Pinpoint the cell where the given text exists, returning its (X, Y) midpoint coordinate. 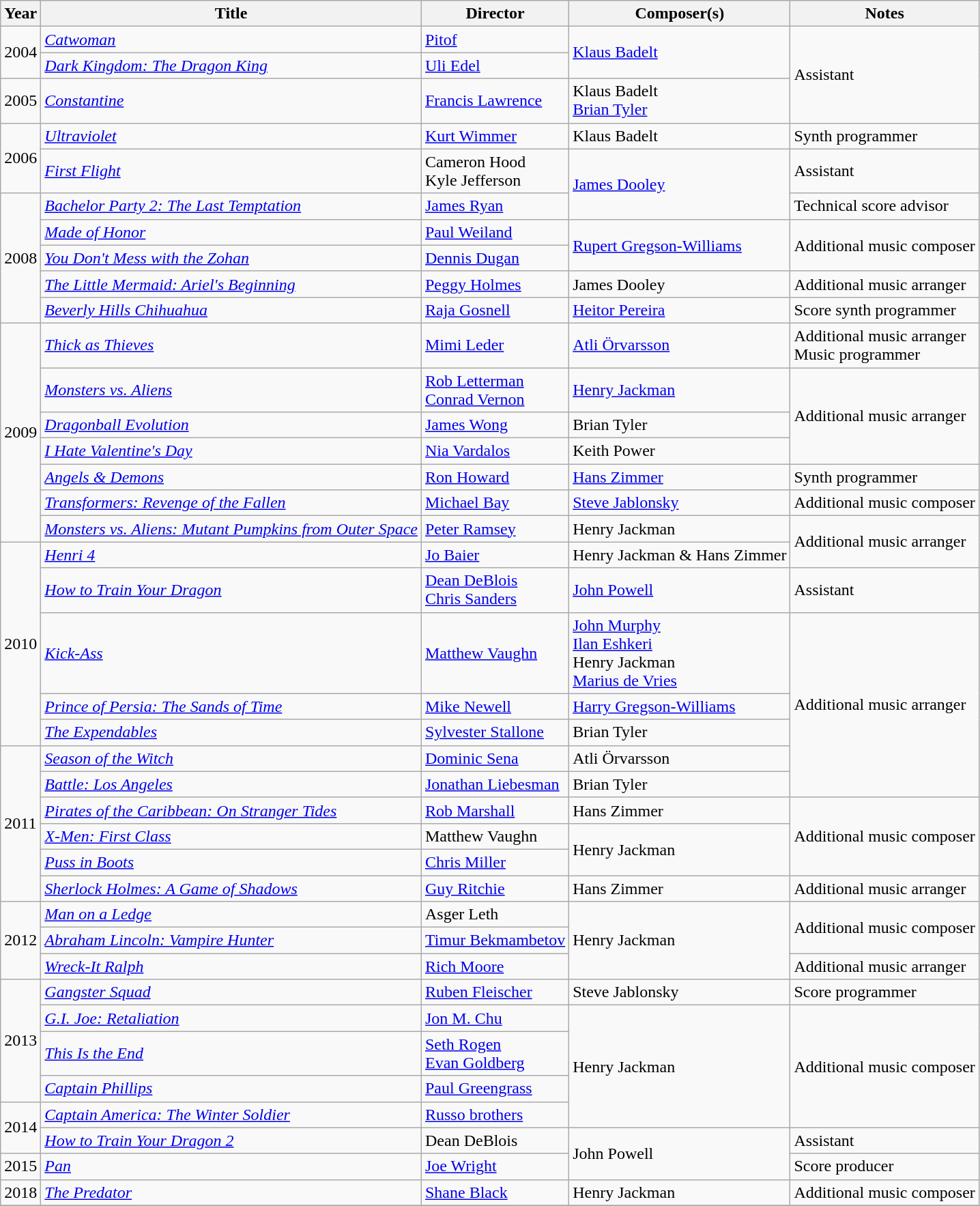
Timur Bekmambetov (495, 941)
Guy Ritchie (495, 888)
Asger Leth (495, 915)
Henri 4 (231, 555)
Sylvester Stallone (495, 732)
The Little Mermaid: Ariel's Beginning (231, 284)
Abraham Lincoln: Vampire Hunter (231, 941)
Year (20, 14)
Jo Baier (495, 555)
Captain America: The Winter Soldier (231, 1115)
Dragonball Evolution (231, 425)
Constantine (231, 101)
Cameron HoodKyle Jefferson (495, 171)
Jon M. Chu (495, 1018)
John MurphyIlan EshkeriHenry JackmanMarius de Vries (680, 652)
The Expendables (231, 732)
Monsters vs. Aliens: Mutant Pumpkins from Outer Space (231, 529)
Additional music arrangerMusic programmer (884, 345)
2009 (20, 432)
Mike Newell (495, 706)
Peter Ramsey (495, 529)
Klaus BadeltBrian Tyler (680, 101)
Rob Marshall (495, 810)
Dominic Sena (495, 758)
How to Train Your Dragon 2 (231, 1140)
James Wong (495, 425)
Gangster Squad (231, 992)
2008 (20, 258)
Jonathan Liebesman (495, 784)
Harry Gregson-Williams (680, 706)
Seth RogenEvan Goldberg (495, 1054)
Paul Weiland (495, 232)
I Hate Valentine's Day (231, 451)
First Flight (231, 171)
Monsters vs. Aliens (231, 389)
This Is the End (231, 1054)
Thick as Thieves (231, 345)
Title (231, 14)
Captain Phillips (231, 1089)
Joe Wright (495, 1166)
2013 (20, 1040)
Pirates of the Caribbean: On Stranger Tides (231, 810)
Dean DeBlois (495, 1140)
Prince of Persia: The Sands of Time (231, 706)
Ruben Fleischer (495, 992)
Shane Black (495, 1192)
Score synth programmer (884, 310)
Kurt Wimmer (495, 136)
2015 (20, 1166)
Ron Howard (495, 477)
2014 (20, 1128)
Beverly Hills Chihuahua (231, 310)
Heitor Pereira (680, 310)
Sherlock Holmes: A Game of Shadows (231, 888)
Wreck-It Ralph (231, 966)
Catwoman (231, 40)
Battle: Los Angeles (231, 784)
Season of the Witch (231, 758)
Notes (884, 14)
Puss in Boots (231, 862)
2010 (20, 644)
Rupert Gregson-Williams (680, 245)
Uli Edel (495, 66)
Dark Kingdom: The Dragon King (231, 66)
Rich Moore (495, 966)
Pitof (495, 40)
2012 (20, 941)
Russo brothers (495, 1115)
Made of Honor (231, 232)
2011 (20, 823)
Keith Power (680, 451)
2004 (20, 53)
2005 (20, 101)
2006 (20, 158)
Kick-Ass (231, 652)
Technical score advisor (884, 206)
Ultraviolet (231, 136)
Nia Vardalos (495, 451)
Angels & Demons (231, 477)
Transformers: Revenge of the Fallen (231, 503)
G.I. Joe: Retaliation (231, 1018)
Raja Gosnell (495, 310)
Director (495, 14)
Henry Jackman & Hans Zimmer (680, 555)
Rob LettermanConrad Vernon (495, 389)
Francis Lawrence (495, 101)
Paul Greengrass (495, 1089)
Dean DeBloisChris Sanders (495, 590)
Peggy Holmes (495, 284)
Chris Miller (495, 862)
You Don't Mess with the Zohan (231, 258)
Man on a Ledge (231, 915)
Score producer (884, 1166)
How to Train Your Dragon (231, 590)
Michael Bay (495, 503)
James Ryan (495, 206)
Mimi Leder (495, 345)
The Predator (231, 1192)
2018 (20, 1192)
X-Men: First Class (231, 836)
Score programmer (884, 992)
Dennis Dugan (495, 258)
Composer(s) (680, 14)
Bachelor Party 2: The Last Temptation (231, 206)
Pan (231, 1166)
